Output the (X, Y) coordinate of the center of the cell containing the given text.  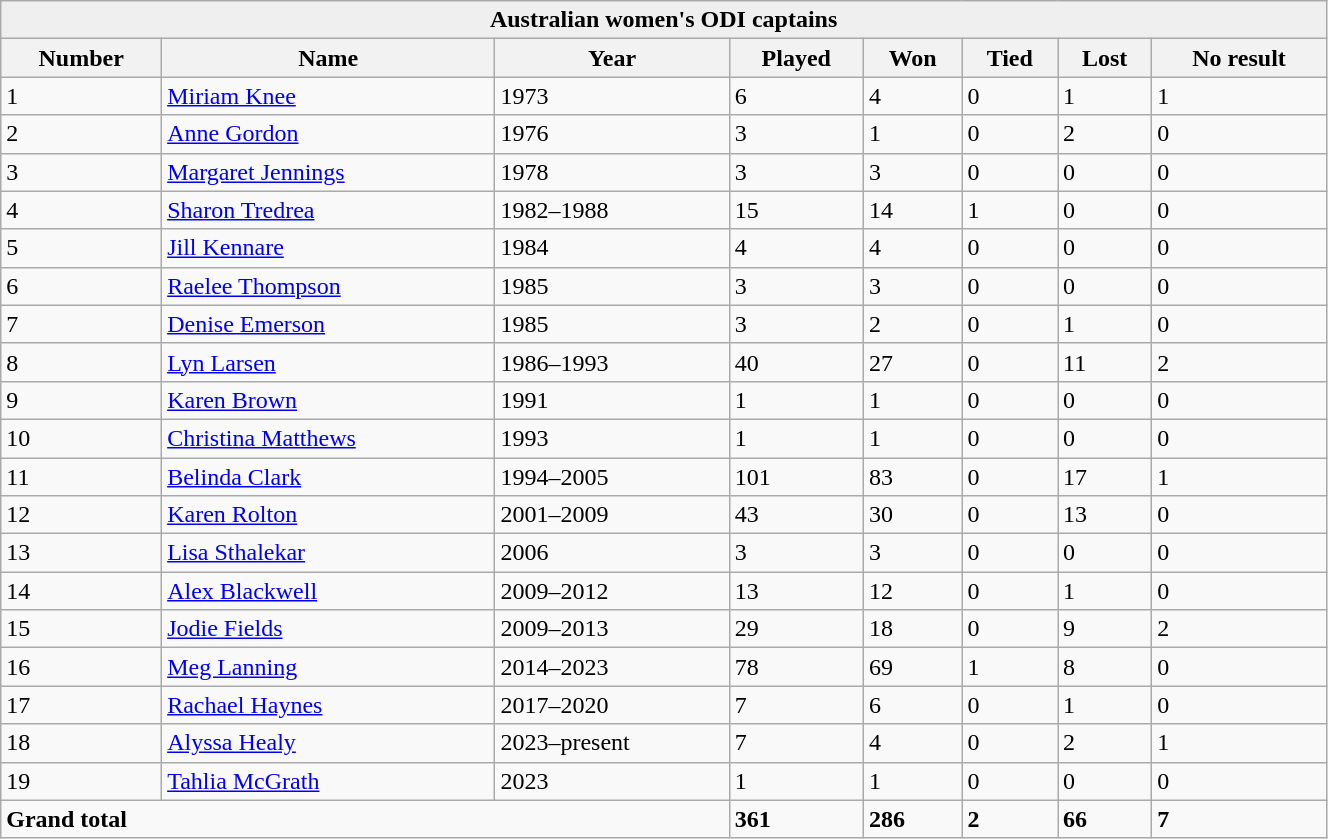
10 (82, 438)
Tied (1010, 58)
Jodie Fields (328, 629)
Rachael Haynes (328, 705)
Sharon Tredrea (328, 210)
69 (912, 667)
30 (912, 515)
Meg Lanning (328, 667)
27 (912, 362)
Number (82, 58)
101 (796, 477)
2017–2020 (612, 705)
Karen Brown (328, 400)
Played (796, 58)
Tahlia McGrath (328, 781)
Anne Gordon (328, 134)
361 (796, 819)
1973 (612, 96)
Miriam Knee (328, 96)
2006 (612, 553)
Year (612, 58)
43 (796, 515)
Belinda Clark (328, 477)
Denise Emerson (328, 324)
Raelee Thompson (328, 286)
1978 (612, 172)
1976 (612, 134)
1994–2005 (612, 477)
5 (82, 248)
1991 (612, 400)
66 (1105, 819)
1986–1993 (612, 362)
Christina Matthews (328, 438)
Alyssa Healy (328, 743)
Lost (1105, 58)
40 (796, 362)
Lyn Larsen (328, 362)
Lisa Sthalekar (328, 553)
2009–2013 (612, 629)
78 (796, 667)
Name (328, 58)
No result (1240, 58)
Grand total (365, 819)
Alex Blackwell (328, 591)
2009–2012 (612, 591)
83 (912, 477)
2023–present (612, 743)
16 (82, 667)
286 (912, 819)
1993 (612, 438)
Australian women's ODI captains (664, 20)
2023 (612, 781)
29 (796, 629)
19 (82, 781)
1982–1988 (612, 210)
2014–2023 (612, 667)
Margaret Jennings (328, 172)
1984 (612, 248)
Karen Rolton (328, 515)
2001–2009 (612, 515)
Jill Kennare (328, 248)
Won (912, 58)
